Extract the [x, y] coordinate from the center of the cell holding the provided text.  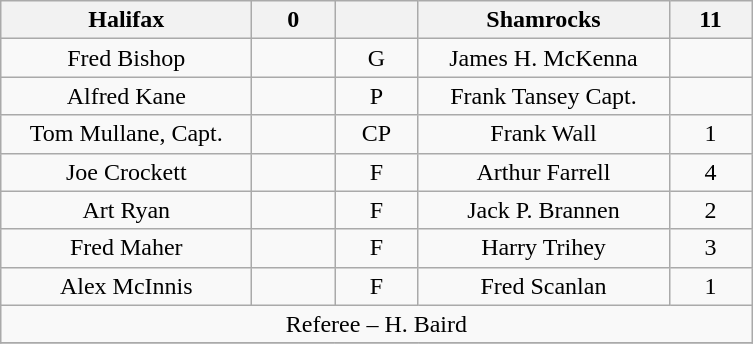
Harry Trihey [544, 248]
Alex McInnis [126, 286]
P [376, 96]
Joe Crockett [126, 172]
Arthur Farrell [544, 172]
James H. McKenna [544, 58]
Frank Tansey Capt. [544, 96]
0 [294, 20]
Alfred Kane [126, 96]
4 [710, 172]
CP [376, 134]
Art Ryan [126, 210]
Tom Mullane, Capt. [126, 134]
G [376, 58]
Jack P. Brannen [544, 210]
Referee – H. Baird [376, 324]
Fred Maher [126, 248]
11 [710, 20]
Halifax [126, 20]
2 [710, 210]
Fred Scanlan [544, 286]
Shamrocks [544, 20]
Fred Bishop [126, 58]
Frank Wall [544, 134]
3 [710, 248]
